Return the [X, Y] coordinate for the center point of the cell that contains the specified text.  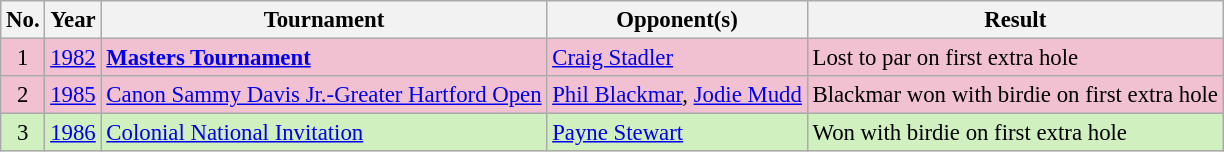
Payne Stewart [677, 133]
Masters Tournament [324, 58]
2 [23, 95]
Won with birdie on first extra hole [1015, 133]
Opponent(s) [677, 20]
1986 [73, 133]
Canon Sammy Davis Jr.-Greater Hartford Open [324, 95]
Lost to par on first extra hole [1015, 58]
3 [23, 133]
1 [23, 58]
1982 [73, 58]
No. [23, 20]
Colonial National Invitation [324, 133]
Tournament [324, 20]
Phil Blackmar, Jodie Mudd [677, 95]
Craig Stadler [677, 58]
1985 [73, 95]
Year [73, 20]
Result [1015, 20]
Blackmar won with birdie on first extra hole [1015, 95]
